Pinpoint the cell where the given text exists, returning its [X, Y] midpoint coordinate. 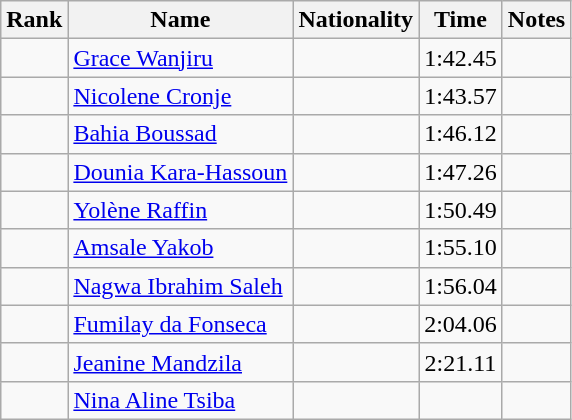
1:43.57 [461, 96]
Rank [34, 20]
Amsale Yakob [180, 248]
1:42.45 [461, 58]
Bahia Boussad [180, 134]
Jeanine Mandzila [180, 362]
Grace Wanjiru [180, 58]
1:47.26 [461, 172]
Yolène Raffin [180, 210]
1:56.04 [461, 286]
Time [461, 20]
1:46.12 [461, 134]
2:04.06 [461, 324]
Notes [536, 20]
Nationality [356, 20]
Fumilay da Fonseca [180, 324]
Name [180, 20]
Nina Aline Tsiba [180, 400]
1:55.10 [461, 248]
Nagwa Ibrahim Saleh [180, 286]
2:21.11 [461, 362]
Nicolene Cronje [180, 96]
Dounia Kara-Hassoun [180, 172]
1:50.49 [461, 210]
